Pinpoint the cell where the given text exists, returning its (X, Y) midpoint coordinate. 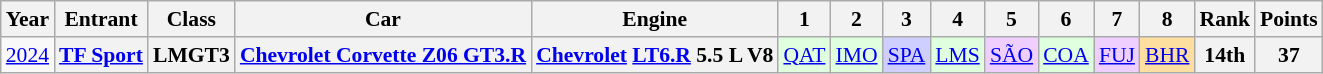
Year (28, 19)
Car (383, 19)
4 (958, 19)
Entrant (101, 19)
QAT (804, 55)
LMS (958, 55)
COA (1066, 55)
Engine (654, 19)
Chevrolet Corvette Z06 GT3.R (383, 55)
6 (1066, 19)
2024 (28, 55)
FUJ (1117, 55)
37 (1289, 55)
3 (907, 19)
1 (804, 19)
Points (1289, 19)
IMO (856, 55)
5 (1012, 19)
8 (1168, 19)
SPA (907, 55)
LMGT3 (192, 55)
TF Sport (101, 55)
7 (1117, 19)
2 (856, 19)
Class (192, 19)
BHR (1168, 55)
SÃO (1012, 55)
Rank (1224, 19)
Chevrolet LT6.R 5.5 L V8 (654, 55)
14th (1224, 55)
